Extract the (X, Y) coordinate from the center of the cell holding the provided text.  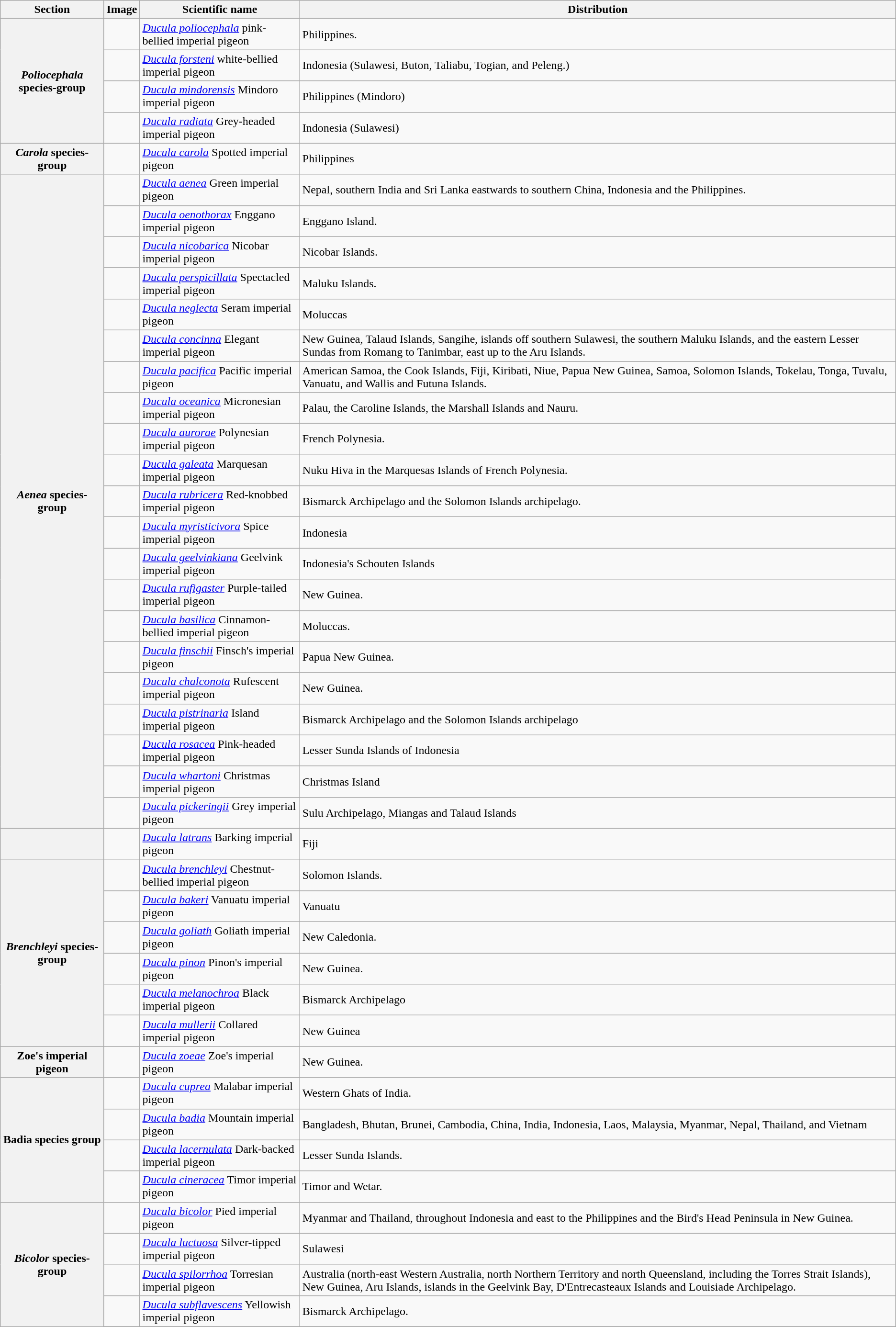
Indonesia (597, 532)
Bismarck Archipelago and the Solomon Islands archipelago. (597, 502)
Ducula cuprea Malabar imperial pigeon (220, 1093)
Bicolor species-group (52, 1264)
Bangladesh, Bhutan, Brunei, Cambodia, China, India, Indonesia, Laos, Malaysia, Myanmar, Nepal, Thailand, and Vietnam (597, 1124)
Carola species-group (52, 159)
Philippines. (597, 34)
Ducula mullerii Collared imperial pigeon (220, 1031)
Ducula pistrinaria Island imperial pigeon (220, 719)
Fiji (597, 843)
Ducula luctuosa Silver-tipped imperial pigeon (220, 1248)
Myanmar and Thailand, throughout Indonesia and east to the Philippines and the Bird's Head Peninsula in New Guinea. (597, 1218)
Sulawesi (597, 1248)
Badia species group (52, 1140)
Lesser Sunda Islands of Indonesia (597, 751)
Christmas Island (597, 781)
Bismarck Archipelago (597, 1000)
New Caledonia. (597, 937)
Ducula chalconota Rufescent imperial pigeon (220, 688)
Ducula pinon Pinon's imperial pigeon (220, 969)
Ducula aurorae Polynesian imperial pigeon (220, 439)
Moluccas (597, 314)
Ducula lacernulata Dark-backed imperial pigeon (220, 1156)
Ducula oceanica Micronesian imperial pigeon (220, 408)
French Polynesia. (597, 439)
Ducula bicolor Pied imperial pigeon (220, 1218)
Philippines (Mindoro) (597, 97)
Indonesia's Schouten Islands (597, 564)
Philippines (597, 159)
Ducula bakeri Vanuatu imperial pigeon (220, 907)
Maluku Islands. (597, 283)
Ducula geelvinkiana Geelvink imperial pigeon (220, 564)
Distribution (597, 10)
Nicobar Islands. (597, 252)
Bismarck Archipelago and the Solomon Islands archipelago (597, 719)
Palau, the Caroline Islands, the Marshall Islands and Nauru. (597, 408)
Ducula forsteni white-bellied imperial pigeon (220, 65)
Ducula pickeringii Grey imperial pigeon (220, 813)
Ducula zoeae Zoe's imperial pigeon (220, 1062)
Ducula goliath Goliath imperial pigeon (220, 937)
Ducula oenothorax Enggano imperial pigeon (220, 221)
Ducula cineracea Timor imperial pigeon (220, 1186)
Ducula melanochroa Black imperial pigeon (220, 1000)
Ducula spilorrhoa Torresian imperial pigeon (220, 1280)
Ducula nicobarica Nicobar imperial pigeon (220, 252)
Ducula perspicillata Spectacled imperial pigeon (220, 283)
Ducula rosacea Pink-headed imperial pigeon (220, 751)
Scientific name (220, 10)
Section (52, 10)
Ducula rufigaster Purple-tailed imperial pigeon (220, 595)
Western Ghats of India. (597, 1093)
Ducula galeata Marquesan imperial pigeon (220, 470)
Ducula brenchleyi Chestnut-bellied imperial pigeon (220, 875)
Zoe's imperial pigeon (52, 1062)
Poliocephala species-group (52, 81)
Image (122, 10)
Sulu Archipelago, Miangas and Talaud Islands (597, 813)
New Guinea (597, 1031)
Bismarck Archipelago. (597, 1311)
Ducula pacifica Pacific imperial pigeon (220, 376)
Ducula concinna Elegant imperial pigeon (220, 346)
Nepal, southern India and Sri Lanka eastwards to southern China, Indonesia and the Philippines. (597, 190)
Papua New Guinea. (597, 657)
Ducula badia Mountain imperial pigeon (220, 1124)
Ducula rubricera Red-knobbed imperial pigeon (220, 502)
Ducula radiata Grey-headed imperial pigeon (220, 127)
Ducula neglecta Seram imperial pigeon (220, 314)
Indonesia (Sulawesi) (597, 127)
Ducula finschii Finsch's imperial pigeon (220, 657)
Moluccas. (597, 626)
Aenea species-group (52, 501)
Ducula subflavescens Yellowish imperial pigeon (220, 1311)
Vanuatu (597, 907)
Ducula whartoni Christmas imperial pigeon (220, 781)
Ducula latrans Barking imperial pigeon (220, 843)
Enggano Island. (597, 221)
Ducula basilica Cinnamon-bellied imperial pigeon (220, 626)
Lesser Sunda Islands. (597, 1156)
Timor and Wetar. (597, 1186)
Solomon Islands. (597, 875)
Brenchleyi species-group (52, 953)
Indonesia (Sulawesi, Buton, Taliabu, Togian, and Peleng.) (597, 65)
Ducula mindorensis Mindoro imperial pigeon (220, 97)
Nuku Hiva in the Marquesas Islands of French Polynesia. (597, 470)
Ducula myristicivora Spice imperial pigeon (220, 532)
Ducula poliocephala pink-bellied imperial pigeon (220, 34)
Ducula carola Spotted imperial pigeon (220, 159)
Ducula aenea Green imperial pigeon (220, 190)
